Return [X, Y] of the center of cell containing provided text 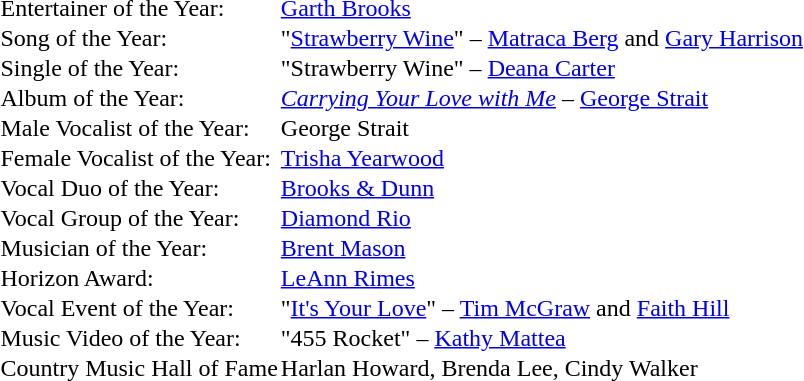
Trisha Yearwood [542, 158]
Brent Mason [542, 248]
George Strait [542, 128]
Carrying Your Love with Me – George Strait [542, 98]
Diamond Rio [542, 218]
LeAnn Rimes [542, 278]
"Strawberry Wine" – Deana Carter [542, 68]
"It's Your Love" – Tim McGraw and Faith Hill [542, 308]
"455 Rocket" – Kathy Mattea [542, 338]
Brooks & Dunn [542, 188]
"Strawberry Wine" – Matraca Berg and Gary Harrison [542, 38]
